Capture the cell that displays the provided text and extract its [x, y] central coordinate. 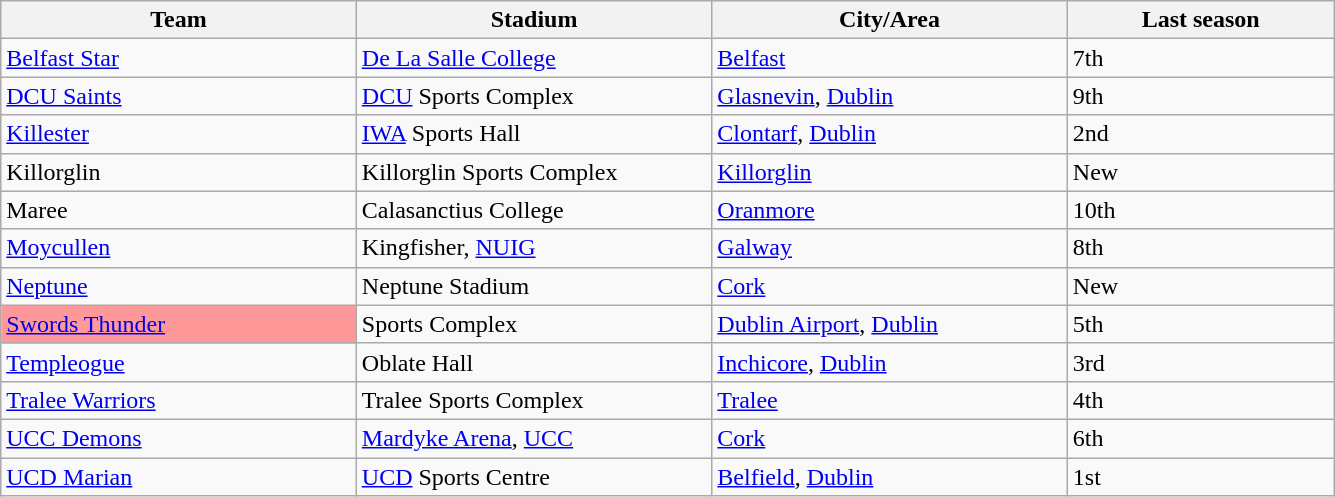
5th [1200, 324]
Templeogue [179, 362]
Last season [1200, 20]
6th [1200, 438]
Swords Thunder [179, 324]
Clontarf, Dublin [890, 134]
Oranmore [890, 210]
UCC Demons [179, 438]
Team [179, 20]
City/Area [890, 20]
Tralee Warriors [179, 400]
Belfield, Dublin [890, 477]
Maree [179, 210]
IWA Sports Hall [534, 134]
UCD Marian [179, 477]
8th [1200, 248]
Calasanctius College [534, 210]
Killorglin Sports Complex [534, 172]
Neptune [179, 286]
7th [1200, 58]
10th [1200, 210]
Tralee Sports Complex [534, 400]
Dublin Airport, Dublin [890, 324]
Glasnevin, Dublin [890, 96]
1st [1200, 477]
Belfast Star [179, 58]
9th [1200, 96]
Stadium [534, 20]
Tralee [890, 400]
Kingfisher, NUIG [534, 248]
Moycullen [179, 248]
3rd [1200, 362]
2nd [1200, 134]
Belfast [890, 58]
Inchicore, Dublin [890, 362]
Mardyke Arena, UCC [534, 438]
DCU Saints [179, 96]
DCU Sports Complex [534, 96]
UCD Sports Centre [534, 477]
De La Salle College [534, 58]
Neptune Stadium [534, 286]
Sports Complex [534, 324]
Killester [179, 134]
4th [1200, 400]
Oblate Hall [534, 362]
Galway [890, 248]
